Output the [X, Y] coordinate of the center of the cell containing the given text.  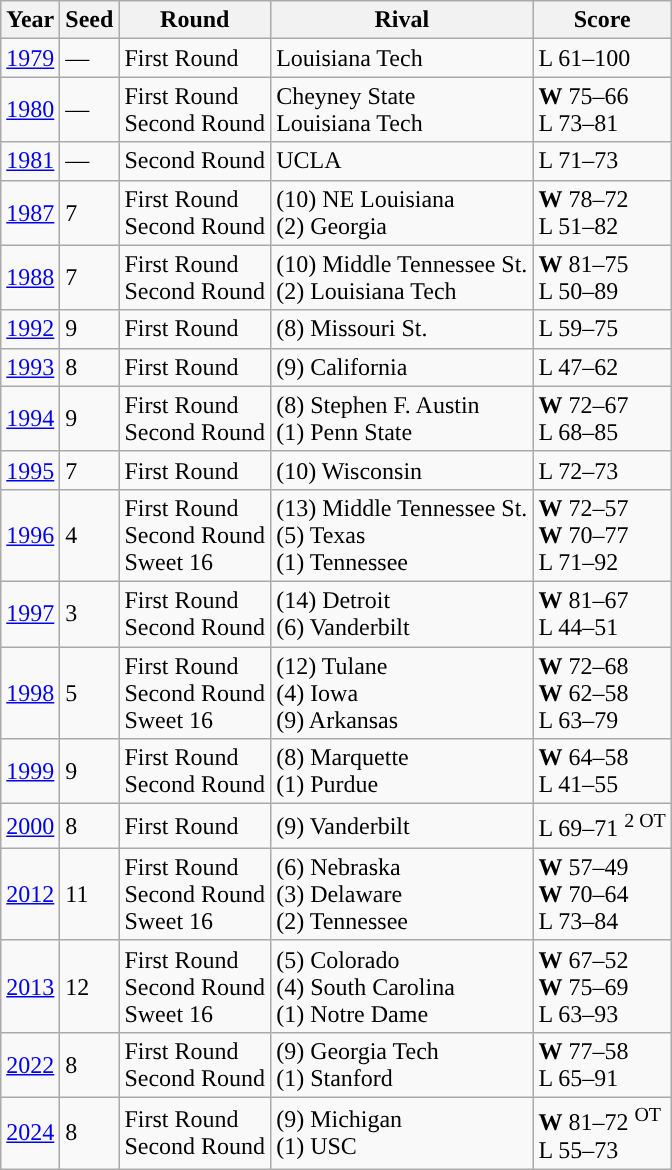
1987 [30, 212]
Round [195, 20]
W 75–66L 73–81 [602, 110]
(9) Vanderbilt [402, 826]
(9) Michigan(1) USC [402, 1133]
2022 [30, 1064]
W 72–68W 62–58L 63–79 [602, 692]
5 [90, 692]
1997 [30, 614]
3 [90, 614]
(10) Wisconsin [402, 470]
(10) NE Louisiana(2) Georgia [402, 212]
Second Round [195, 161]
(14) Detroit(6) Vanderbilt [402, 614]
W 72–67L 68–85 [602, 418]
W 57–49W 70–64L 73–84 [602, 894]
1980 [30, 110]
1999 [30, 772]
L 69–71 2 OT [602, 826]
Louisiana Tech [402, 58]
2000 [30, 826]
1994 [30, 418]
12 [90, 986]
Cheyney StateLouisiana Tech [402, 110]
1979 [30, 58]
2024 [30, 1133]
W 81–67 L 44–51 [602, 614]
(5) Colorado(4) South Carolina (1) Notre Dame [402, 986]
W 81–72 OT L 55–73 [602, 1133]
(8) Stephen F. Austin(1) Penn State [402, 418]
11 [90, 894]
L 59–75 [602, 329]
(8) Marquette(1) Purdue [402, 772]
4 [90, 535]
Year [30, 20]
W 64–58L 41–55 [602, 772]
(6) Nebraska(3) Delaware(2) Tennessee [402, 894]
UCLA [402, 161]
1988 [30, 278]
Score [602, 20]
2013 [30, 986]
L 71–73 [602, 161]
2012 [30, 894]
(13) Middle Tennessee St.(5) Texas(1) Tennessee [402, 535]
1992 [30, 329]
Rival [402, 20]
1996 [30, 535]
L 61–100 [602, 58]
(12) Tulane(4) Iowa(9) Arkansas [402, 692]
L 47–62 [602, 367]
1993 [30, 367]
W 72–57W 70–77L 71–92 [602, 535]
W 78–72L 51–82 [602, 212]
Seed [90, 20]
(9) Georgia Tech(1) Stanford [402, 1064]
W 77–58L 65–91 [602, 1064]
1995 [30, 470]
1998 [30, 692]
1981 [30, 161]
(10) Middle Tennessee St.(2) Louisiana Tech [402, 278]
L 72–73 [602, 470]
W 67–52W 75–69L 63–93 [602, 986]
W 81–75L 50–89 [602, 278]
(9) California [402, 367]
(8) Missouri St. [402, 329]
